Output the [X, Y] coordinate of the center of the cell containing the given text.  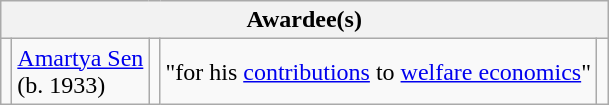
"for his contributions to welfare economics" [378, 72]
Amartya Sen(b. 1933) [80, 72]
Awardee(s) [304, 20]
